Scan for the cell matching the given text and deliver its [X, Y] coordinate at center. 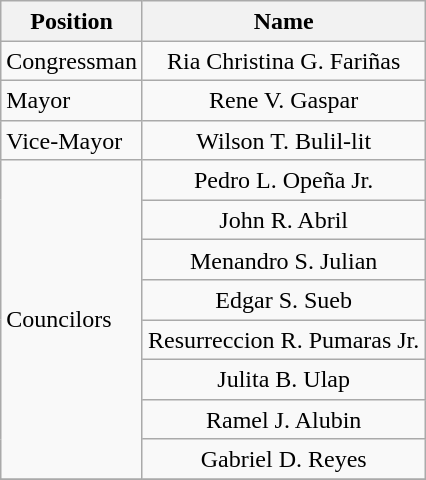
Gabriel D. Reyes [283, 459]
Pedro L. Opeña Jr. [283, 180]
Mayor [72, 100]
Name [283, 21]
Ria Christina G. Fariñas [283, 61]
Rene V. Gaspar [283, 100]
John R. Abril [283, 220]
Congressman [72, 61]
Councilors [72, 320]
Resurreccion R. Pumaras Jr. [283, 340]
Julita B. Ulap [283, 379]
Wilson T. Bulil-lit [283, 140]
Vice-Mayor [72, 140]
Ramel J. Alubin [283, 419]
Edgar S. Sueb [283, 300]
Position [72, 21]
Menandro S. Julian [283, 260]
